Identify which cell holds the provided text, then report its (X, Y) central coordinate. 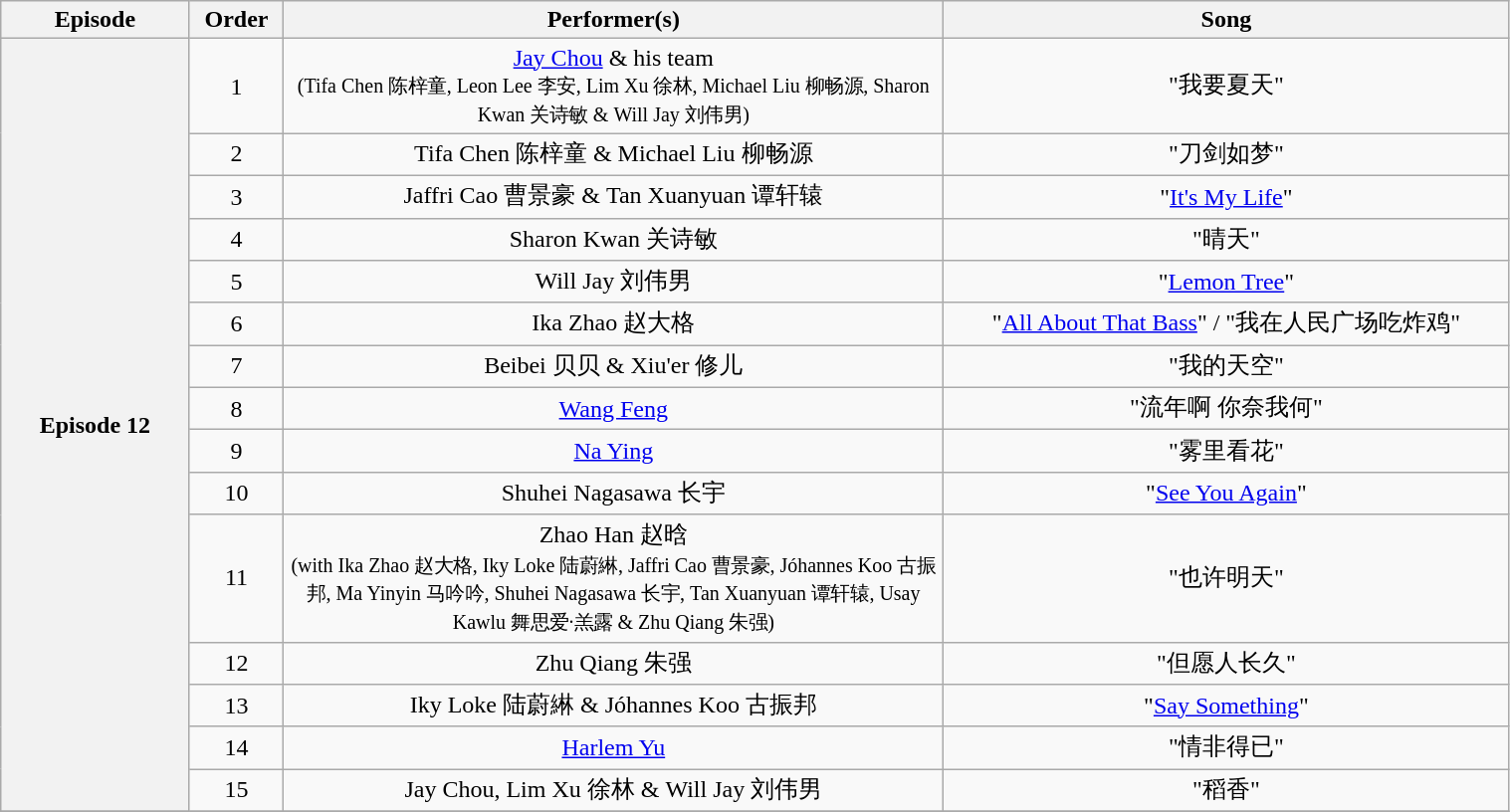
Ika Zhao 赵大格 (613, 324)
"情非得已" (1226, 748)
"但愿人长久" (1226, 663)
5 (237, 283)
Will Jay 刘伟男 (613, 283)
"All About That Bass" / "我在人民广场吃炸鸡" (1226, 324)
"我的天空" (1226, 366)
9 (237, 452)
"也许明天" (1226, 578)
15 (237, 790)
"稻香" (1226, 790)
"我要夏天" (1226, 86)
14 (237, 748)
10 (237, 494)
1 (237, 86)
13 (237, 707)
"刀剑如梦" (1226, 155)
Jay Chou & his team(Tifa Chen 陈梓童, Leon Lee 李安, Lim Xu 徐林, Michael Liu 柳畅源, Sharon Kwan 关诗敏 & Will Jay 刘伟男) (613, 86)
7 (237, 366)
Sharon Kwan 关诗敏 (613, 239)
Order (237, 20)
2 (237, 155)
Zhu Qiang 朱强 (613, 663)
12 (237, 663)
Tifa Chen 陈梓童 & Michael Liu 柳畅源 (613, 155)
"流年啊 你奈我何" (1226, 408)
"It's My Life" (1226, 197)
Na Ying (613, 452)
"See You Again" (1226, 494)
Harlem Yu (613, 748)
8 (237, 408)
3 (237, 197)
Jay Chou, Lim Xu 徐林 & Will Jay 刘伟男 (613, 790)
"Say Something" (1226, 707)
Beibei 贝贝 & Xiu'er 修儿 (613, 366)
4 (237, 239)
Wang Feng (613, 408)
6 (237, 324)
Song (1226, 20)
Shuhei Nagasawa 长宇 (613, 494)
Jaffri Cao 曹景豪 & Tan Xuanyuan 谭轩辕 (613, 197)
Performer(s) (613, 20)
"雾里看花" (1226, 452)
Episode (96, 20)
11 (237, 578)
"Lemon Tree" (1226, 283)
Iky Loke 陆蔚綝 & Jóhannes Koo 古振邦 (613, 707)
Episode 12 (96, 425)
"晴天" (1226, 239)
